Provide the (X, Y) coordinate of the cell's center where the given text is located.  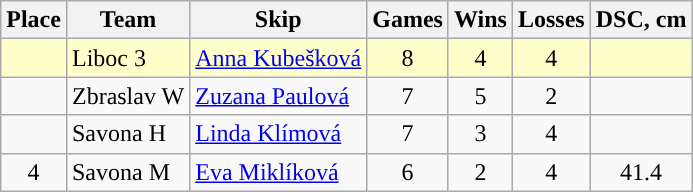
5 (480, 96)
Savona H (128, 134)
Zbraslav W (128, 96)
Zuzana Paulová (278, 96)
Wins (480, 20)
Liboc 3 (128, 58)
DSC, cm (641, 20)
8 (408, 58)
Linda Klímová (278, 134)
Skip (278, 20)
Losses (551, 20)
Place (34, 20)
6 (408, 172)
41.4 (641, 172)
3 (480, 134)
Eva Miklíková (278, 172)
Games (408, 20)
Anna Kubešková (278, 58)
Team (128, 20)
Savona M (128, 172)
